Identify which cell holds the provided text, then report its (x, y) central coordinate. 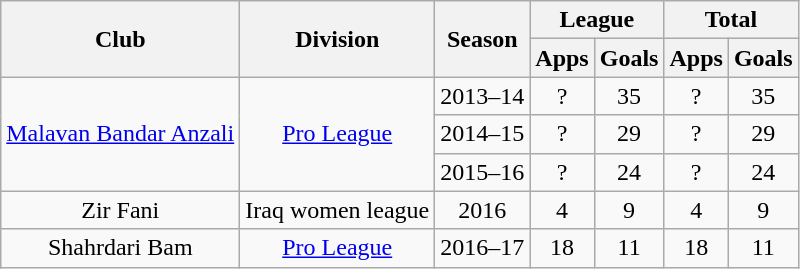
Club (120, 39)
Season (482, 39)
Shahrdari Bam (120, 248)
2016 (482, 210)
Total (731, 20)
2013–14 (482, 96)
2015–16 (482, 172)
Division (338, 39)
Malavan Bandar Anzali (120, 134)
2016–17 (482, 248)
Zir Fani (120, 210)
2014–15 (482, 134)
League (597, 20)
Iraq women league (338, 210)
